Detect which cell encompasses the target text, then output its [x, y] center coordinate. 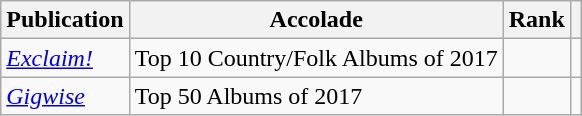
Publication [65, 20]
Top 50 Albums of 2017 [316, 96]
Top 10 Country/Folk Albums of 2017 [316, 58]
Accolade [316, 20]
Gigwise [65, 96]
Rank [536, 20]
Exclaim! [65, 58]
